Return the (X, Y) coordinate for the center point of the cell that contains the specified text.  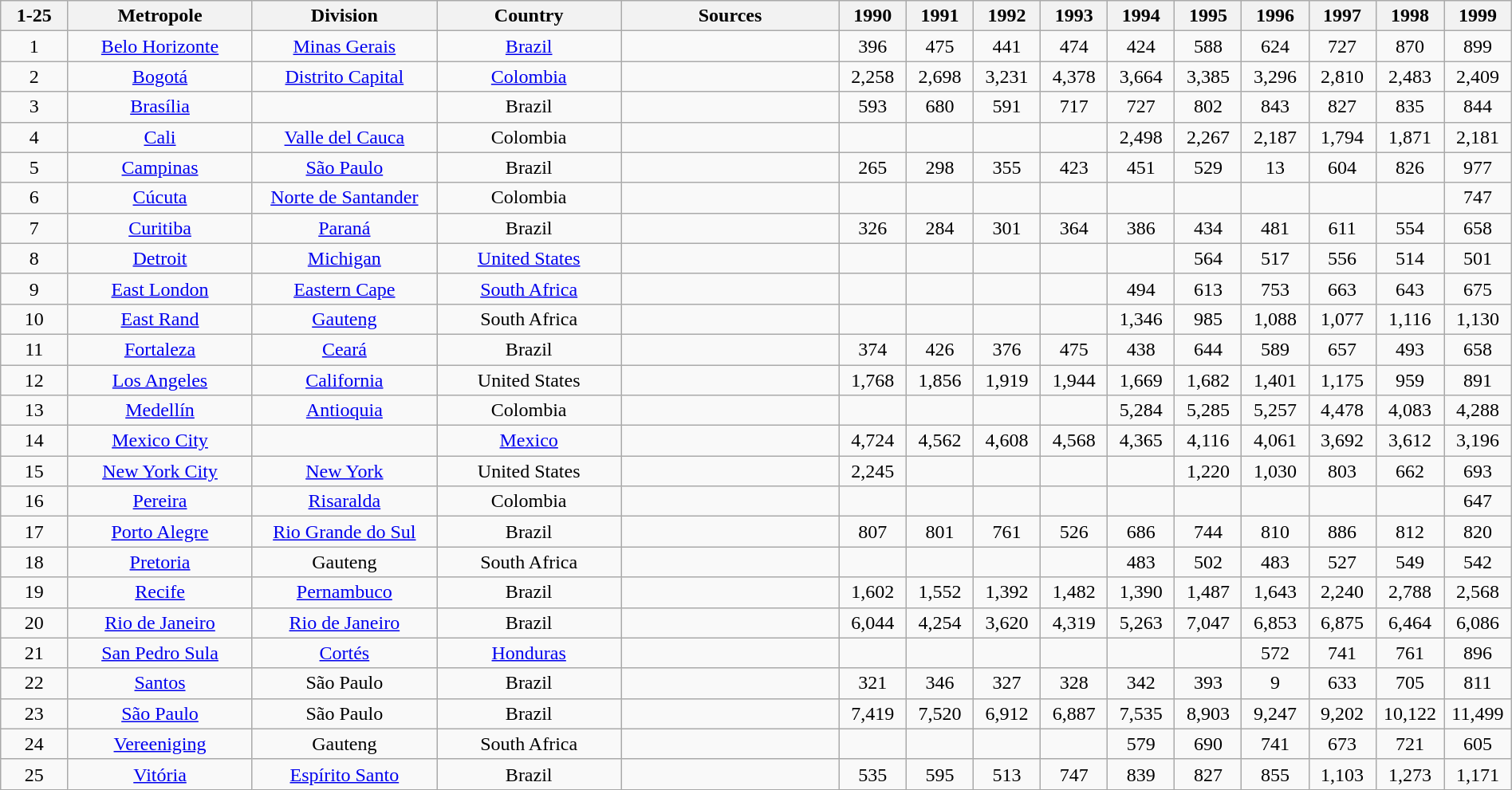
807 (872, 532)
542 (1479, 562)
2,810 (1342, 77)
6,875 (1342, 623)
23 (34, 713)
6,044 (872, 623)
Curitiba (159, 228)
1,487 (1208, 592)
2,267 (1208, 137)
376 (1006, 349)
633 (1342, 683)
2,258 (872, 77)
Recife (159, 592)
1,116 (1410, 319)
5,257 (1275, 411)
Rio Grande do Sul (345, 532)
12 (34, 380)
22 (34, 683)
657 (1342, 349)
4,254 (939, 623)
Metropole (159, 16)
1,669 (1141, 380)
8,903 (1208, 713)
6 (34, 198)
1-25 (34, 16)
556 (1342, 258)
1,944 (1074, 380)
7,535 (1141, 713)
321 (872, 683)
17 (34, 532)
501 (1479, 258)
579 (1141, 744)
1,919 (1006, 380)
Eastern Cape (345, 289)
2 (34, 77)
5,285 (1208, 411)
588 (1208, 46)
Los Angeles (159, 380)
Cali (159, 137)
705 (1410, 683)
3,620 (1006, 623)
985 (1208, 319)
513 (1006, 774)
3,612 (1410, 441)
1998 (1410, 16)
Pereira (159, 501)
662 (1410, 471)
977 (1479, 167)
494 (1141, 289)
1,030 (1275, 471)
6,912 (1006, 713)
802 (1208, 107)
1,220 (1208, 471)
451 (1141, 167)
10,122 (1410, 713)
591 (1006, 107)
1,768 (872, 380)
3,385 (1208, 77)
613 (1208, 289)
891 (1479, 380)
1990 (872, 16)
355 (1006, 167)
1,643 (1275, 592)
24 (34, 744)
564 (1208, 258)
2,245 (872, 471)
744 (1208, 532)
Country (530, 16)
Mexico (530, 441)
328 (1074, 683)
441 (1006, 46)
15 (34, 471)
San Pedro Sula (159, 653)
Risaralda (345, 501)
6,086 (1479, 623)
812 (1410, 532)
721 (1410, 744)
301 (1006, 228)
517 (1275, 258)
481 (1275, 228)
4 (34, 137)
3,231 (1006, 77)
424 (1141, 46)
3,664 (1141, 77)
2,483 (1410, 77)
1991 (939, 16)
844 (1479, 107)
New York City (159, 471)
803 (1342, 471)
Paraná (345, 228)
810 (1275, 532)
434 (1208, 228)
605 (1479, 744)
11,499 (1479, 713)
604 (1342, 167)
393 (1208, 683)
675 (1479, 289)
4,378 (1074, 77)
5 (34, 167)
Norte de Santander (345, 198)
Distrito Capital (345, 77)
Mexico City (159, 441)
4,724 (872, 441)
2,698 (939, 77)
346 (939, 683)
870 (1410, 46)
438 (1141, 349)
Honduras (530, 653)
886 (1342, 532)
East Rand (159, 319)
6,464 (1410, 623)
835 (1410, 107)
Vereeniging (159, 744)
1999 (1479, 16)
1995 (1208, 16)
265 (872, 167)
811 (1479, 683)
4,365 (1141, 441)
4,478 (1342, 411)
California (345, 380)
3,692 (1342, 441)
1,088 (1275, 319)
1992 (1006, 16)
690 (1208, 744)
Santos (159, 683)
4,608 (1006, 441)
502 (1208, 562)
10 (34, 319)
1,552 (939, 592)
2,568 (1479, 592)
1 (34, 46)
1,171 (1479, 774)
595 (939, 774)
896 (1479, 653)
426 (939, 349)
3 (34, 107)
527 (1342, 562)
1,682 (1208, 380)
826 (1410, 167)
514 (1410, 258)
25 (34, 774)
6,887 (1074, 713)
1993 (1074, 16)
549 (1410, 562)
1,401 (1275, 380)
2,187 (1275, 137)
4,562 (939, 441)
7,047 (1208, 623)
2,409 (1479, 77)
18 (34, 562)
680 (939, 107)
Medellín (159, 411)
7 (34, 228)
673 (1342, 744)
1,482 (1074, 592)
4,288 (1479, 411)
647 (1479, 501)
Pretoria (159, 562)
8 (34, 258)
9,247 (1275, 713)
1,273 (1410, 774)
1,794 (1342, 137)
21 (34, 653)
717 (1074, 107)
839 (1141, 774)
Division (345, 16)
326 (872, 228)
753 (1275, 289)
Valle del Cauca (345, 137)
396 (872, 46)
Detroit (159, 258)
526 (1074, 532)
474 (1074, 46)
Michigan (345, 258)
298 (939, 167)
2,498 (1141, 137)
Campinas (159, 167)
820 (1479, 532)
1996 (1275, 16)
1,103 (1342, 774)
East London (159, 289)
1,346 (1141, 319)
4,568 (1074, 441)
11 (34, 349)
9,202 (1342, 713)
4,061 (1275, 441)
284 (939, 228)
Ceará (345, 349)
959 (1410, 380)
Cortés (345, 653)
6,853 (1275, 623)
4,319 (1074, 623)
19 (34, 592)
Vitória (159, 774)
693 (1479, 471)
4,116 (1208, 441)
643 (1410, 289)
1,175 (1342, 380)
Antioquia (345, 411)
14 (34, 441)
5,263 (1141, 623)
342 (1141, 683)
364 (1074, 228)
Belo Horizonte (159, 46)
1,077 (1342, 319)
572 (1275, 653)
1,392 (1006, 592)
3,296 (1275, 77)
843 (1275, 107)
529 (1208, 167)
423 (1074, 167)
663 (1342, 289)
899 (1479, 46)
Pernambuco (345, 592)
Cúcuta (159, 198)
Brasília (159, 107)
1994 (1141, 16)
1,871 (1410, 137)
386 (1141, 228)
554 (1410, 228)
374 (872, 349)
New York (345, 471)
624 (1275, 46)
2,240 (1342, 592)
589 (1275, 349)
1997 (1342, 16)
Sources (730, 16)
Fortaleza (159, 349)
7,419 (872, 713)
1,856 (939, 380)
593 (872, 107)
1,602 (872, 592)
1,130 (1479, 319)
Porto Alegre (159, 532)
4,083 (1410, 411)
801 (939, 532)
7,520 (939, 713)
686 (1141, 532)
855 (1275, 774)
644 (1208, 349)
Bogotá (159, 77)
20 (34, 623)
5,284 (1141, 411)
2,181 (1479, 137)
611 (1342, 228)
327 (1006, 683)
535 (872, 774)
16 (34, 501)
Espírito Santo (345, 774)
1,390 (1141, 592)
493 (1410, 349)
3,196 (1479, 441)
Minas Gerais (345, 46)
2,788 (1410, 592)
